Extract the (x, y) coordinate from the center of the cell holding the provided text.  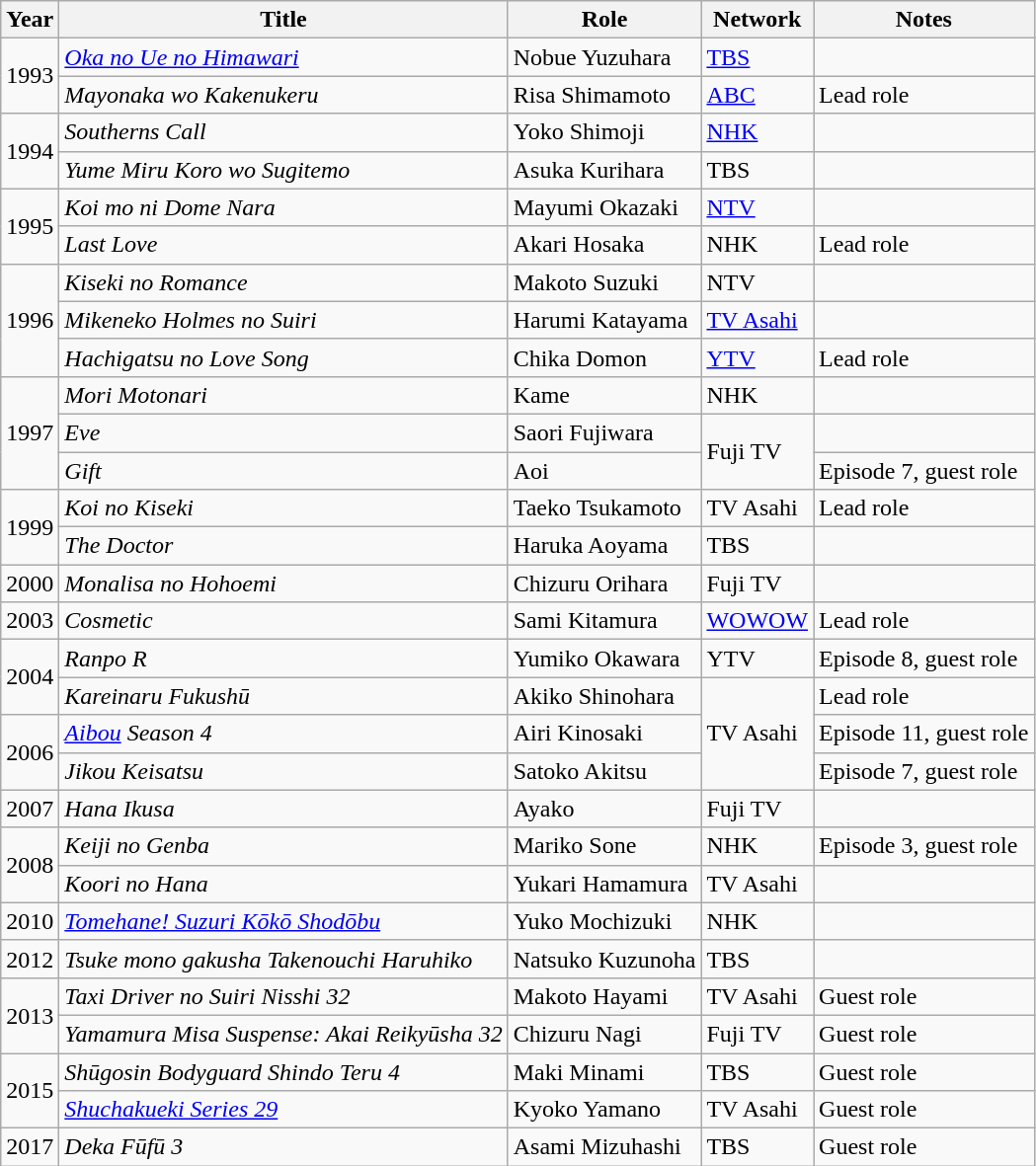
2003 (30, 621)
Mikeneko Holmes no Suiri (283, 320)
Ranpo R (283, 659)
Yume Miru Koro wo Sugitemo (283, 170)
Maki Minami (604, 1071)
Mori Motonari (283, 395)
2015 (30, 1090)
Yukari Hamamura (604, 884)
Taxi Driver no Suiri Nisshi 32 (283, 996)
Role (604, 20)
Shūgosin Bodyguard Shindo Teru 4 (283, 1071)
Natsuko Kuzunoha (604, 959)
Nobue Yuzuhara (604, 57)
Mariko Sone (604, 846)
Yumiko Okawara (604, 659)
Kiseki no Romance (283, 282)
2010 (30, 921)
2000 (30, 583)
Title (283, 20)
Hana Ikusa (283, 809)
1999 (30, 527)
Akiko Shinohara (604, 696)
Yoko Shimoji (604, 132)
Chizuru Nagi (604, 1034)
Sami Kitamura (604, 621)
Kame (604, 395)
Episode 3, guest role (924, 846)
Oka no Ue no Himawari (283, 57)
Taeko Tsukamoto (604, 508)
Cosmetic (283, 621)
Akari Hosaka (604, 245)
The Doctor (283, 546)
1993 (30, 76)
Year (30, 20)
Saori Fujiwara (604, 432)
Gift (283, 471)
2008 (30, 865)
Kareinaru Fukushū (283, 696)
Aoi (604, 471)
Deka Fūfū 3 (283, 1147)
2006 (30, 752)
Episode 11, guest role (924, 734)
Koori no Hana (283, 884)
Koi no Kiseki (283, 508)
Risa Shimamoto (604, 95)
Mayonaka wo Kakenukeru (283, 95)
Network (757, 20)
Yamamura Misa Suspense: Akai Reikyūsha 32 (283, 1034)
Aibou Season 4 (283, 734)
Makoto Hayami (604, 996)
Tsuke mono gakusha Takenouchi Haruhiko (283, 959)
Mayumi Okazaki (604, 207)
Airi Kinosaki (604, 734)
Makoto Suzuki (604, 282)
2007 (30, 809)
Shuchakueki Series 29 (283, 1110)
Asuka Kurihara (604, 170)
2013 (30, 1015)
Tomehane! Suzuri Kōkō Shodōbu (283, 921)
Yuko Mochizuki (604, 921)
Harumi Katayama (604, 320)
Monalisa no Hohoemi (283, 583)
Chizuru Orihara (604, 583)
Last Love (283, 245)
Ayako (604, 809)
Eve (283, 432)
WOWOW (757, 621)
Southerns Call (283, 132)
2012 (30, 959)
Episode 8, guest role (924, 659)
1994 (30, 151)
1996 (30, 320)
ABC (757, 95)
2017 (30, 1147)
Haruka Aoyama (604, 546)
Koi mo ni Dome Nara (283, 207)
Kyoko Yamano (604, 1110)
Notes (924, 20)
Satoko Akitsu (604, 771)
2004 (30, 677)
1995 (30, 226)
1997 (30, 432)
Hachigatsu no Love Song (283, 357)
Keiji no Genba (283, 846)
Jikou Keisatsu (283, 771)
Chika Domon (604, 357)
Asami Mizuhashi (604, 1147)
